Return (X, Y) of the center of cell containing provided text 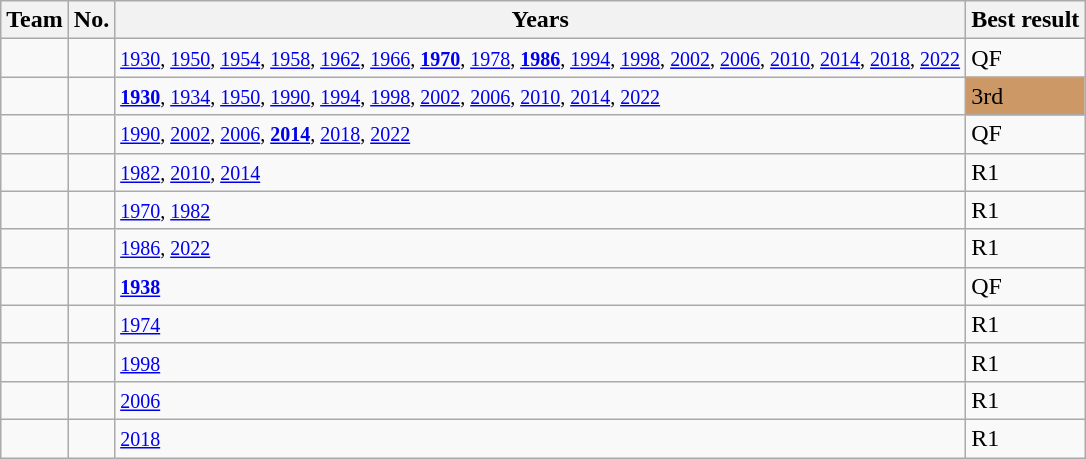
3rd (1026, 96)
1990, 2002, 2006, 2014, 2018, 2022 (540, 134)
1974 (540, 324)
1970, 1982 (540, 210)
Best result (1026, 20)
1938 (540, 286)
1986, 2022 (540, 248)
2006 (540, 400)
No. (91, 20)
1982, 2010, 2014 (540, 172)
1930, 1934, 1950, 1990, 1994, 1998, 2002, 2006, 2010, 2014, 2022 (540, 96)
2018 (540, 438)
1930, 1950, 1954, 1958, 1962, 1966, 1970, 1978, 1986, 1994, 1998, 2002, 2006, 2010, 2014, 2018, 2022 (540, 58)
Years (540, 20)
1998 (540, 362)
Team (35, 20)
